Find where the given text appears and provide that cell's center as (X, Y) coordinate. 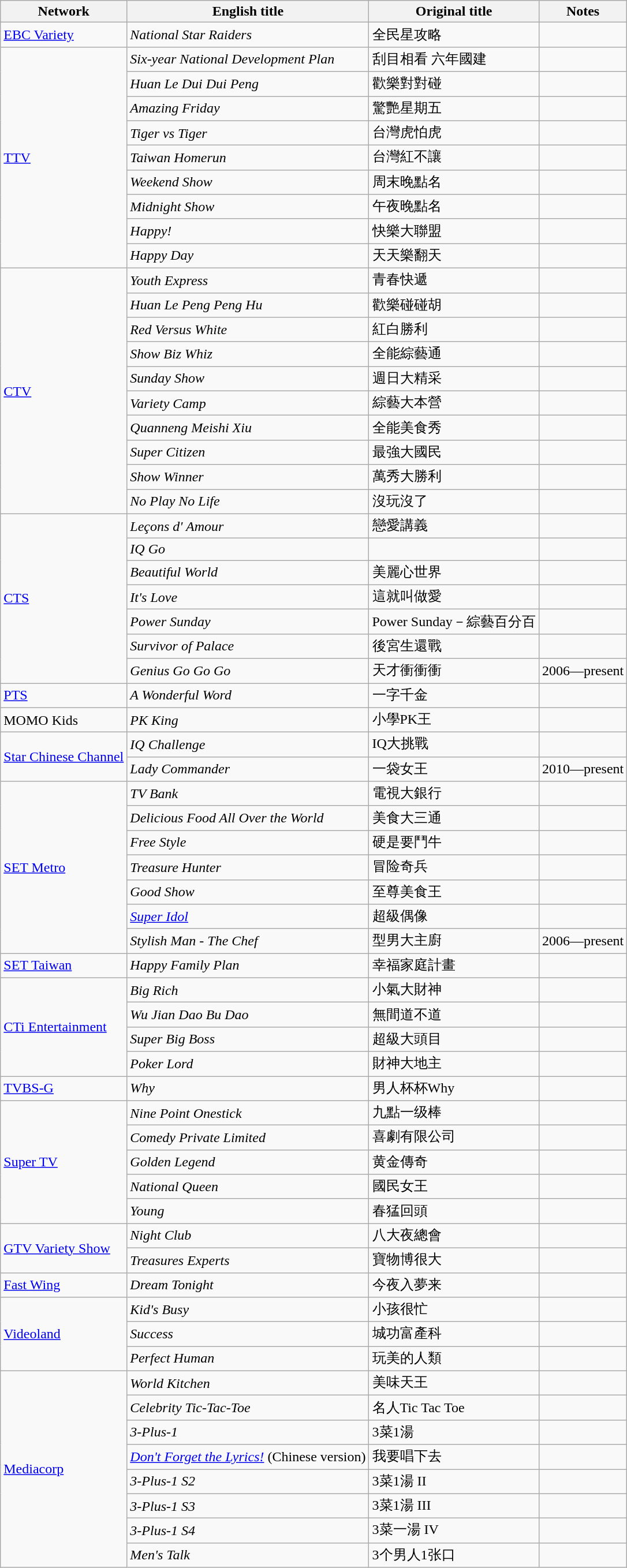
超級偶像 (454, 916)
春猛回頭 (454, 1211)
It's Love (248, 597)
名人Tic Tac Toe (454, 1408)
Beautiful World (248, 572)
Original title (454, 12)
CTS (64, 598)
Network (64, 12)
Stylish Man - The Chef (248, 941)
這就叫做愛 (454, 597)
Quanneng Meishi Xiu (248, 428)
Power Sunday (248, 622)
TV Bank (248, 794)
Fast Wing (64, 1285)
全能綜藝通 (454, 354)
World Kitchen (248, 1383)
小氣大財神 (454, 990)
IQ大挑戰 (454, 744)
周末晚點名 (454, 182)
冒险奇兵 (454, 867)
萬秀大勝利 (454, 477)
Star Chinese Channel (64, 757)
電視大銀行 (454, 794)
National Star Raiders (248, 35)
A Wonderful Word (248, 696)
Delicious Food All Over the World (248, 818)
型男大主廚 (454, 941)
Good Show (248, 892)
Six-year National Development Plan (248, 59)
週日大精采 (454, 379)
3菜1湯 III (454, 1506)
Tiger vs Tiger (248, 133)
Leçons d' Amour (248, 526)
美味天王 (454, 1383)
IQ Go (248, 549)
最強大國民 (454, 452)
Comedy Private Limited (248, 1138)
GTV Variety Show (64, 1248)
Treasure Hunter (248, 867)
美食大三通 (454, 818)
天天樂翻天 (454, 256)
Super Idol (248, 916)
今夜入夢来 (454, 1285)
3菜1湯 (454, 1432)
幸福家庭計畫 (454, 966)
國民女王 (454, 1187)
3-Plus-1 S4 (248, 1530)
Taiwan Homerun (248, 158)
硬是要鬥牛 (454, 843)
歡樂對對碰 (454, 84)
Show Biz Whiz (248, 354)
沒玩沒了 (454, 502)
快樂大聯盟 (454, 231)
CTV (64, 391)
Lady Commander (248, 769)
Young (248, 1211)
Success (248, 1334)
Super Citizen (248, 452)
IQ Challenge (248, 744)
CTi Entertainment (64, 1027)
English title (248, 12)
TTV (64, 157)
Power Sunday－綜藝百分百 (454, 622)
PK King (248, 720)
Huan Le Peng Peng Hu (248, 305)
驚艷星期五 (454, 108)
Why (248, 1088)
Poker Lord (248, 1064)
無間道不道 (454, 1015)
Perfect Human (248, 1359)
Notes (583, 12)
九點一级棒 (454, 1113)
Mediacorp (64, 1469)
Genius Go Go Go (248, 671)
MOMO Kids (64, 720)
Treasures Experts (248, 1260)
EBC Variety (64, 35)
台灣紅不讓 (454, 158)
Super Big Boss (248, 1039)
午夜晚點名 (454, 207)
天才衝衝衝 (454, 671)
Nine Point Onestick (248, 1113)
財神大地主 (454, 1064)
Weekend Show (248, 182)
Red Versus White (248, 330)
Happy! (248, 231)
小學PK王 (454, 720)
3-Plus-1 S2 (248, 1482)
八大夜總會 (454, 1236)
Variety Camp (248, 403)
男人杯杯Why (454, 1088)
Show Winner (248, 477)
Happy Family Plan (248, 966)
Youth Express (248, 280)
Free Style (248, 843)
Survivor of Palace (248, 646)
我要唱下去 (454, 1457)
Golden Legend (248, 1162)
Dream Tonight (248, 1285)
黄金傳奇 (454, 1162)
2010—present (583, 769)
3菜1湯 II (454, 1482)
綜藝大本營 (454, 403)
戀愛講義 (454, 526)
3-Plus-1 (248, 1432)
城功富產科 (454, 1334)
青春快遞 (454, 280)
Don't Forget the Lyrics! (Chinese version) (248, 1457)
至尊美食王 (454, 892)
超級大頭目 (454, 1039)
TVBS-G (64, 1088)
寶物博很大 (454, 1260)
一字千金 (454, 696)
Super TV (64, 1162)
Midnight Show (248, 207)
美麗心世界 (454, 572)
No Play No Life (248, 502)
Celebrity Tic-Tac-Toe (248, 1408)
3菜一湯 IV (454, 1530)
一袋女王 (454, 769)
Kid's Busy (248, 1310)
Wu Jian Dao Bu Dao (248, 1015)
台灣虎怕虎 (454, 133)
3个男人1张口 (454, 1555)
Night Club (248, 1236)
後宮生還戰 (454, 646)
Videoland (64, 1334)
Amazing Friday (248, 108)
PTS (64, 696)
紅白勝利 (454, 330)
Huan Le Dui Dui Peng (248, 84)
Men's Talk (248, 1555)
小孩很忙 (454, 1310)
SET Metro (64, 867)
Big Rich (248, 990)
全能美食秀 (454, 428)
刮目相看 六年國建 (454, 59)
SET Taiwan (64, 966)
National Queen (248, 1187)
3-Plus-1 S3 (248, 1506)
全民星攻略 (454, 35)
喜劇有限公司 (454, 1138)
玩美的人類 (454, 1359)
Happy Day (248, 256)
歡樂碰碰胡 (454, 305)
Sunday Show (248, 379)
